Extract the [X, Y] coordinate from the center of the cell holding the provided text.  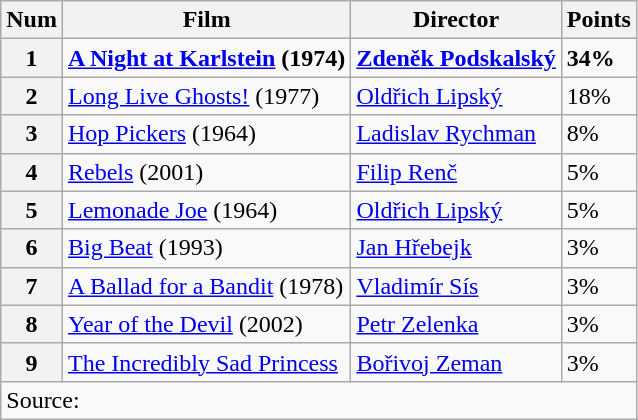
3 [32, 134]
Big Beat (1993) [206, 248]
A Night at Karlstein (1974) [206, 58]
7 [32, 286]
1 [32, 58]
Lemonade Joe (1964) [206, 210]
8 [32, 324]
Bořivoj Zeman [456, 362]
34% [598, 58]
4 [32, 172]
Hop Pickers (1964) [206, 134]
5 [32, 210]
2 [32, 96]
6 [32, 248]
Film [206, 20]
Petr Zelenka [456, 324]
8% [598, 134]
Vladimír Sís [456, 286]
Points [598, 20]
Zdeněk Podskalský [456, 58]
18% [598, 96]
Jan Hřebejk [456, 248]
9 [32, 362]
Director [456, 20]
A Ballad for a Bandit (1978) [206, 286]
Filip Renč [456, 172]
Long Live Ghosts! (1977) [206, 96]
Source: [319, 400]
The Incredibly Sad Princess [206, 362]
Year of the Devil (2002) [206, 324]
Num [32, 20]
Rebels (2001) [206, 172]
Ladislav Rychman [456, 134]
